Scan for the cell matching the given text and deliver its [X, Y] coordinate at center. 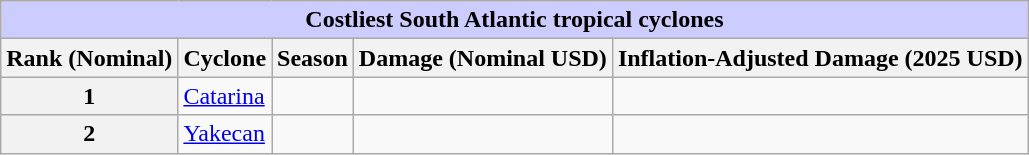
Inflation-Adjusted Damage (2025 USD) [820, 58]
1 [90, 96]
Rank (Nominal) [90, 58]
Yakecan [225, 134]
Damage (Nominal USD) [482, 58]
Cyclone [225, 58]
Catarina [225, 96]
2 [90, 134]
Costliest South Atlantic tropical cyclones [514, 20]
Season [313, 58]
